Return the (X, Y) coordinate for the center point of the cell that contains the specified text.  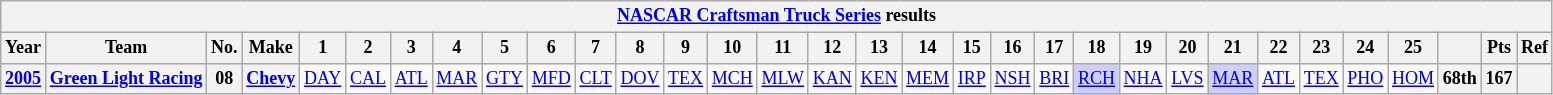
MCH (732, 78)
7 (596, 48)
12 (832, 48)
CLT (596, 78)
LVS (1188, 78)
5 (505, 48)
CAL (368, 78)
20 (1188, 48)
Pts (1499, 48)
8 (640, 48)
17 (1054, 48)
19 (1143, 48)
25 (1414, 48)
3 (411, 48)
Ref (1535, 48)
IRP (972, 78)
1 (323, 48)
PHO (1366, 78)
Chevy (271, 78)
08 (224, 78)
Team (126, 48)
RCH (1097, 78)
NSH (1012, 78)
MFD (551, 78)
11 (782, 48)
MEM (928, 78)
HOM (1414, 78)
KAN (832, 78)
4 (457, 48)
21 (1233, 48)
NASCAR Craftsman Truck Series results (777, 16)
18 (1097, 48)
22 (1279, 48)
GTY (505, 78)
167 (1499, 78)
10 (732, 48)
24 (1366, 48)
DAY (323, 78)
NHA (1143, 78)
15 (972, 48)
68th (1460, 78)
2 (368, 48)
MLW (782, 78)
2005 (24, 78)
DOV (640, 78)
No. (224, 48)
KEN (879, 78)
14 (928, 48)
23 (1321, 48)
9 (686, 48)
13 (879, 48)
Year (24, 48)
6 (551, 48)
Green Light Racing (126, 78)
Make (271, 48)
BRI (1054, 78)
16 (1012, 48)
